Detect which cell encompasses the target text, then output its (X, Y) center coordinate. 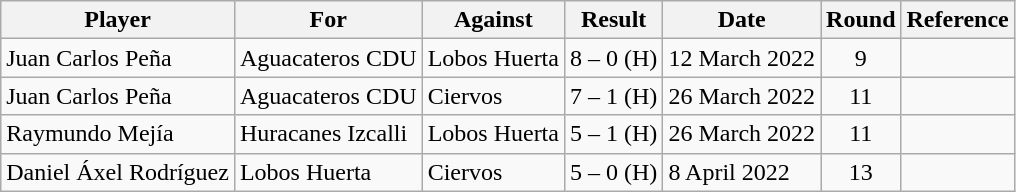
Round (861, 20)
Result (613, 20)
5 – 1 (H) (613, 134)
Reference (958, 20)
Raymundo Mejía (118, 134)
Date (742, 20)
8 – 0 (H) (613, 58)
Daniel Áxel Rodríguez (118, 172)
Against (493, 20)
For (328, 20)
13 (861, 172)
5 – 0 (H) (613, 172)
9 (861, 58)
8 April 2022 (742, 172)
Player (118, 20)
12 March 2022 (742, 58)
7 – 1 (H) (613, 96)
Huracanes Izcalli (328, 134)
